Provide the (X, Y) coordinate of the cell's center where the given text is located.  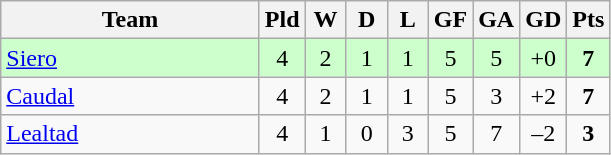
Team (130, 20)
0 (366, 134)
Pld (282, 20)
–2 (544, 134)
+0 (544, 58)
+2 (544, 96)
D (366, 20)
L (408, 20)
Lealtad (130, 134)
Pts (588, 20)
GD (544, 20)
Siero (130, 58)
GA (496, 20)
GF (450, 20)
W (326, 20)
Caudal (130, 96)
